Output the [x, y] coordinate of the center of the cell containing the given text.  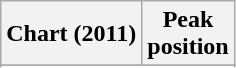
Chart (2011) [72, 34]
Peakposition [188, 34]
